Return the [X, Y] coordinate for the center point of the cell that contains the specified text.  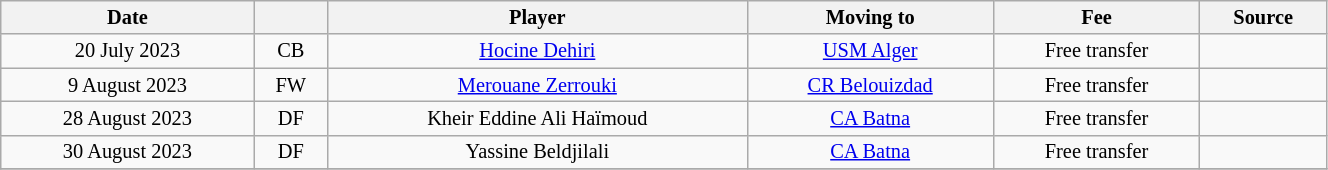
9 August 2023 [128, 85]
Hocine Dehiri [537, 51]
USM Alger [870, 51]
30 August 2023 [128, 152]
Fee [1096, 17]
Merouane Zerrouki [537, 85]
Date [128, 17]
Source [1264, 17]
FW [290, 85]
Player [537, 17]
CR Belouizdad [870, 85]
20 July 2023 [128, 51]
CB [290, 51]
Kheir Eddine Ali Haïmoud [537, 118]
28 August 2023 [128, 118]
Moving to [870, 17]
Yassine Beldjilali [537, 152]
